Detect which cell encompasses the target text, then output its (x, y) center coordinate. 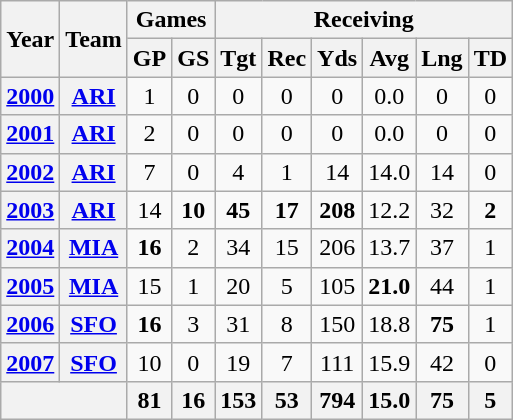
Receiving (364, 20)
105 (338, 286)
2004 (30, 248)
53 (287, 400)
TD (490, 58)
45 (238, 210)
34 (238, 248)
18.8 (390, 324)
150 (338, 324)
19 (238, 362)
2002 (30, 172)
17 (287, 210)
111 (338, 362)
3 (194, 324)
32 (442, 210)
Tgt (238, 58)
14.0 (390, 172)
2006 (30, 324)
2007 (30, 362)
44 (442, 286)
8 (287, 324)
2003 (30, 210)
Team (94, 39)
13.7 (390, 248)
Year (30, 39)
37 (442, 248)
Yds (338, 58)
2001 (30, 134)
81 (149, 400)
42 (442, 362)
2005 (30, 286)
2000 (30, 96)
GP (149, 58)
Lng (442, 58)
15.9 (390, 362)
153 (238, 400)
Rec (287, 58)
21.0 (390, 286)
GS (194, 58)
Avg (390, 58)
20 (238, 286)
208 (338, 210)
31 (238, 324)
15.0 (390, 400)
206 (338, 248)
Games (170, 20)
12.2 (390, 210)
4 (238, 172)
794 (338, 400)
